Capture the cell that displays the provided text and extract its (X, Y) central coordinate. 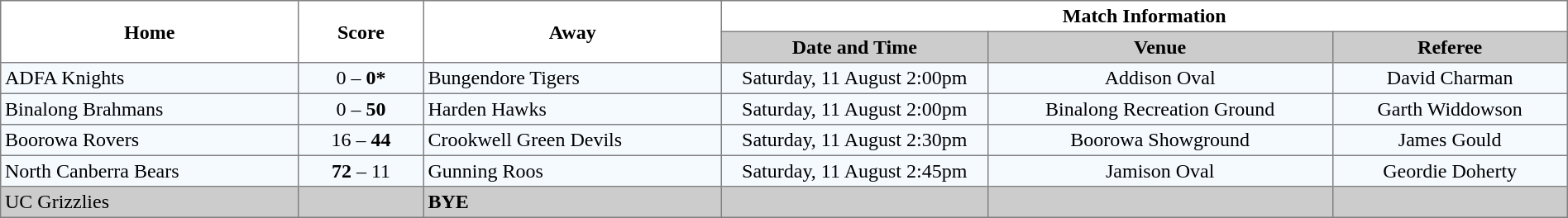
James Gould (1450, 140)
Gunning Roos (572, 171)
16 – 44 (361, 140)
Saturday, 11 August 2:30pm (854, 140)
Referee (1450, 47)
Home (150, 31)
Saturday, 11 August 2:45pm (854, 171)
Score (361, 31)
0 – 0* (361, 78)
Jamison Oval (1159, 171)
Date and Time (854, 47)
Binalong Recreation Ground (1159, 109)
Bungendore Tigers (572, 78)
North Canberra Bears (150, 171)
Geordie Doherty (1450, 171)
BYE (572, 202)
Addison Oval (1159, 78)
Boorowa Rovers (150, 140)
Boorowa Showground (1159, 140)
0 – 50 (361, 109)
72 – 11 (361, 171)
Away (572, 31)
Harden Hawks (572, 109)
David Charman (1450, 78)
Crookwell Green Devils (572, 140)
Match Information (1145, 17)
Venue (1159, 47)
ADFA Knights (150, 78)
Garth Widdowson (1450, 109)
UC Grizzlies (150, 202)
Binalong Brahmans (150, 109)
